Locate the cell with the specified text and output its (X, Y) center coordinate. 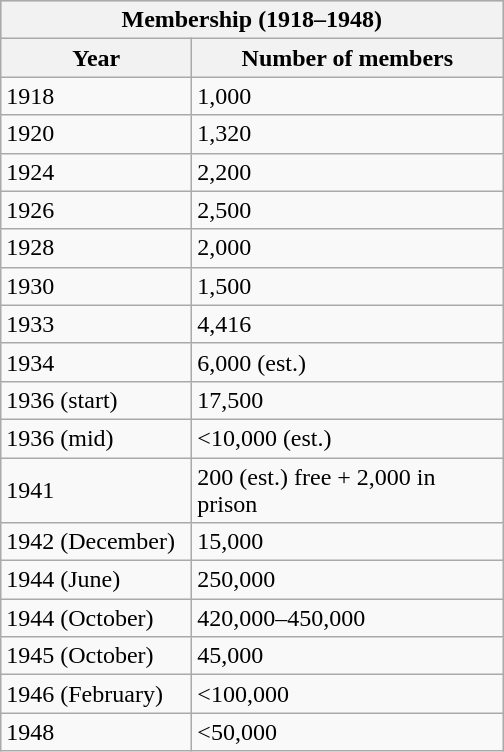
2,200 (348, 172)
2,500 (348, 210)
1926 (96, 210)
250,000 (348, 580)
1933 (96, 324)
<50,000 (348, 732)
2,000 (348, 248)
1942 (December) (96, 542)
<100,000 (348, 694)
1928 (96, 248)
1936 (start) (96, 400)
6,000 (est.) (348, 362)
15,000 (348, 542)
1918 (96, 96)
1946 (February) (96, 694)
1948 (96, 732)
17,500 (348, 400)
420,000–450,000 (348, 618)
1930 (96, 286)
1941 (96, 490)
1,500 (348, 286)
Number of members (348, 58)
1944 (October) (96, 618)
Membership (1918–1948) (252, 20)
1944 (June) (96, 580)
1936 (mid) (96, 438)
Year (96, 58)
45,000 (348, 656)
1934 (96, 362)
1,000 (348, 96)
4,416 (348, 324)
1924 (96, 172)
1,320 (348, 134)
<10,000 (est.) (348, 438)
200 (est.) free + 2,000 in prison (348, 490)
1920 (96, 134)
1945 (October) (96, 656)
